For the text-containing cell, return its midpoint in [x, y] coordinate format. 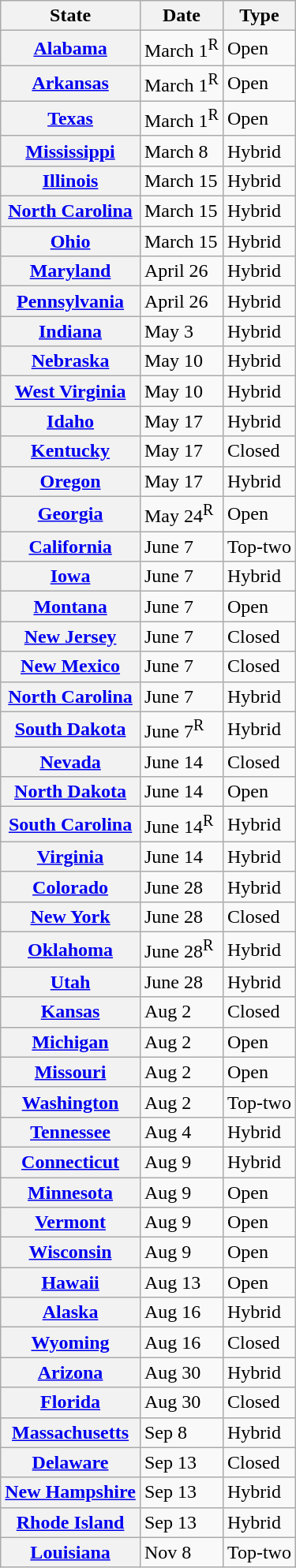
May 24R [182, 514]
Oregon [71, 481]
Nebraska [71, 361]
Virginia [71, 857]
New Mexico [71, 666]
New York [71, 917]
Kentucky [71, 451]
Minnesota [71, 1193]
Nevada [71, 762]
Colorado [71, 887]
Missouri [71, 1072]
Arkansas [71, 84]
June 7R [182, 729]
New Jersey [71, 637]
Arizona [71, 1372]
Washington [71, 1102]
Oklahoma [71, 950]
Date [182, 16]
Illinois [71, 181]
June 14R [182, 825]
Ohio [71, 241]
Michigan [71, 1042]
Wyoming [71, 1342]
Texas [71, 118]
Vermont [71, 1223]
West Virginia [71, 391]
Sep 8 [182, 1432]
Kansas [71, 1012]
Alaska [71, 1312]
Hawaii [71, 1282]
Florida [71, 1402]
Rhode Island [71, 1522]
Type [259, 16]
South Dakota [71, 729]
May 3 [182, 331]
Pennsylvania [71, 301]
Idaho [71, 421]
Tennessee [71, 1132]
Alabama [71, 49]
Connecticut [71, 1163]
Aug 4 [182, 1132]
North Dakota [71, 792]
New Hampshire [71, 1492]
California [71, 547]
Georgia [71, 514]
Massachusetts [71, 1432]
Wisconsin [71, 1253]
Delaware [71, 1462]
Louisiana [71, 1552]
Iowa [71, 577]
Maryland [71, 271]
Utah [71, 982]
March 8 [182, 151]
Aug 13 [182, 1282]
Mississippi [71, 151]
Montana [71, 607]
June 28R [182, 950]
State [71, 16]
Indiana [71, 331]
South Carolina [71, 825]
Nov 8 [182, 1552]
